Return the [X, Y] coordinate for the center point of the cell that contains the specified text.  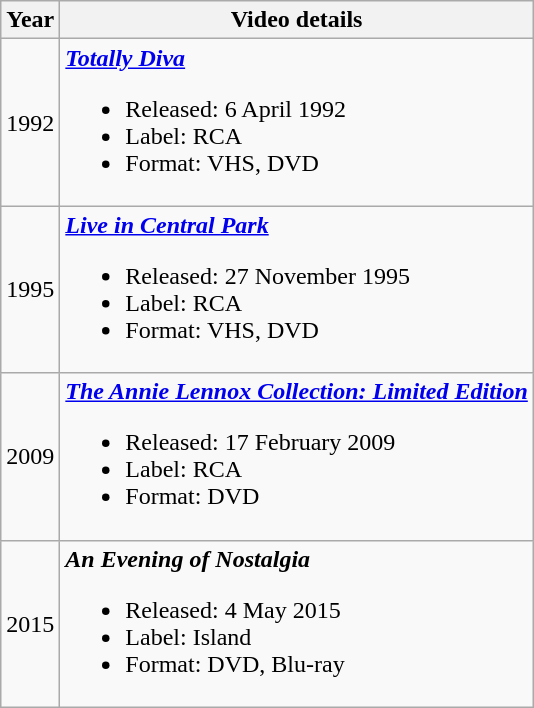
Totally DivaReleased: 6 April 1992Label: RCAFormat: VHS, DVD [297, 122]
Live in Central ParkReleased: 27 November 1995Label: RCAFormat: VHS, DVD [297, 290]
Year [30, 20]
1992 [30, 122]
The Annie Lennox Collection: Limited EditionReleased: 17 February 2009Label: RCAFormat: DVD [297, 456]
An Evening of NostalgiaReleased: 4 May 2015Label: IslandFormat: DVD, Blu-ray [297, 624]
1995 [30, 290]
2015 [30, 624]
Video details [297, 20]
2009 [30, 456]
